Find where the given text appears and provide that cell's center as [X, Y] coordinate. 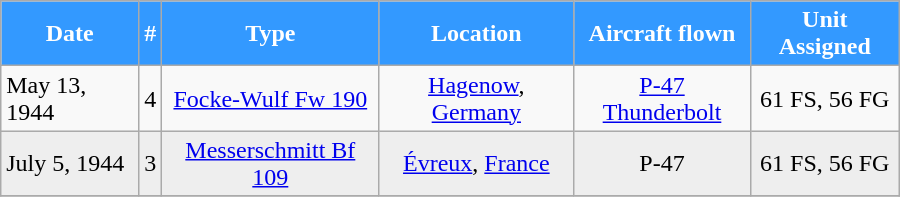
Location [476, 34]
May 13, 1944 [70, 98]
Type [270, 34]
P-47 [662, 164]
July 5, 1944 [70, 164]
Messerschmitt Bf 109 [270, 164]
# [150, 34]
P-47 Thunderbolt [662, 98]
3 [150, 164]
Focke-Wulf Fw 190 [270, 98]
Unit Assigned [824, 34]
Hagenow, Germany [476, 98]
Évreux, France [476, 164]
4 [150, 98]
Date [70, 34]
Aircraft flown [662, 34]
